Locate the cell with the specified text and output its [X, Y] center coordinate. 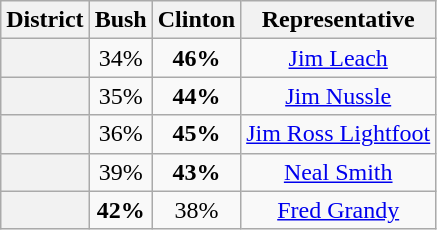
35% [120, 96]
Neal Smith [338, 172]
Clinton [196, 20]
38% [196, 210]
Jim Ross Lightfoot [338, 134]
Jim Nussle [338, 96]
Fred Grandy [338, 210]
Jim Leach [338, 58]
43% [196, 172]
46% [196, 58]
34% [120, 58]
Bush [120, 20]
District [45, 20]
45% [196, 134]
44% [196, 96]
36% [120, 134]
Representative [338, 20]
39% [120, 172]
42% [120, 210]
